Return [X, Y] of the center of cell containing provided text 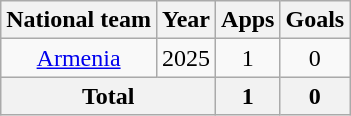
Armenia [79, 58]
Year [186, 20]
National team [79, 20]
Total [108, 96]
2025 [186, 58]
Goals [315, 20]
Apps [248, 20]
